Detect which cell encompasses the target text, then output its [x, y] center coordinate. 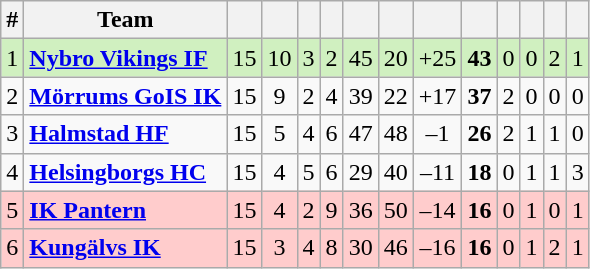
–16 [438, 248]
8 [332, 248]
+17 [438, 96]
# [12, 20]
30 [360, 248]
Mörrums GoIS IK [126, 96]
10 [280, 58]
IK Pantern [126, 210]
+25 [438, 58]
18 [480, 172]
47 [360, 134]
37 [480, 96]
36 [360, 210]
20 [396, 58]
29 [360, 172]
50 [396, 210]
40 [396, 172]
Nybro Vikings IF [126, 58]
45 [360, 58]
Team [126, 20]
48 [396, 134]
Kungälvs IK [126, 248]
–11 [438, 172]
43 [480, 58]
Halmstad HF [126, 134]
39 [360, 96]
26 [480, 134]
–1 [438, 134]
46 [396, 248]
Helsingborgs HC [126, 172]
22 [396, 96]
–14 [438, 210]
